Determine the [x, y] coordinate at the center of the cell enclosing the given text.  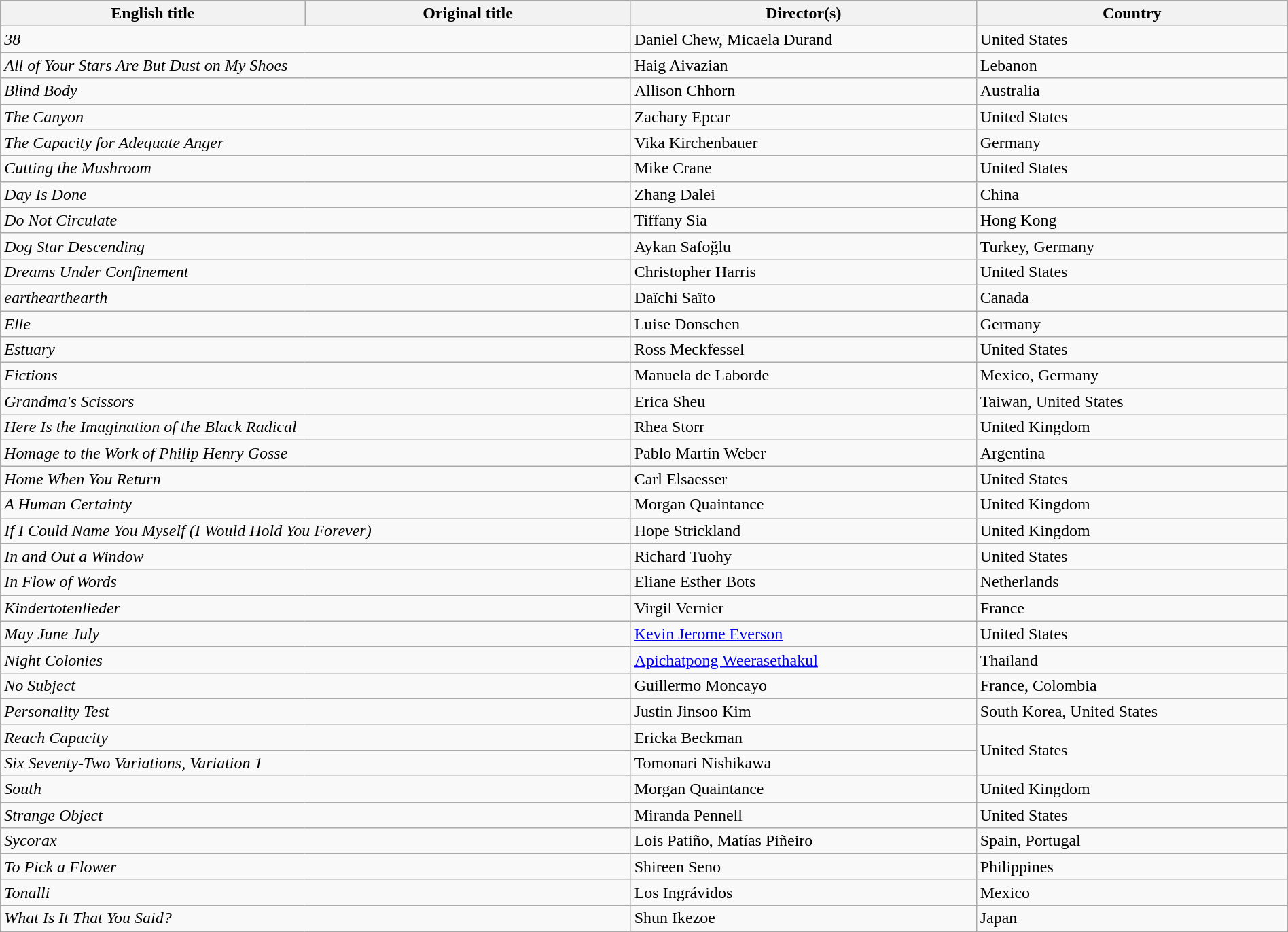
earthearthearth [315, 298]
Strange Object [315, 815]
May June July [315, 634]
Hope Strickland [803, 531]
France [1132, 608]
Six Seventy-Two Variations, Variation 1 [315, 764]
All of Your Stars Are But Dust on My Shoes [315, 65]
Tonalli [315, 893]
Aykan Safoğlu [803, 246]
Luise Donschen [803, 324]
Virgil Vernier [803, 608]
Lebanon [1132, 65]
Ericka Beckman [803, 737]
Mexico [1132, 893]
Haig Aivazian [803, 65]
Grandma's Scissors [315, 401]
Sycorax [315, 841]
Tiffany Sia [803, 220]
Mike Crane [803, 168]
Kevin Jerome Everson [803, 634]
Carl Elsaesser [803, 479]
The Canyon [315, 117]
Lois Patiño, Matías Piñeiro [803, 841]
Kindertotenlieder [315, 608]
Reach Capacity [315, 737]
38 [315, 39]
Blind Body [315, 91]
Elle [315, 324]
Hong Kong [1132, 220]
In and Out a Window [315, 556]
Shireen Seno [803, 867]
Richard Tuohy [803, 556]
Zachary Epcar [803, 117]
South Korea, United States [1132, 711]
Dog Star Descending [315, 246]
Personality Test [315, 711]
Homage to the Work of Philip Henry Gosse [315, 453]
Zhang Dalei [803, 194]
Fictions [315, 376]
South [315, 789]
Allison Chhorn [803, 91]
Netherlands [1132, 582]
Tomonari Nishikawa [803, 764]
Mexico, Germany [1132, 376]
To Pick a Flower [315, 867]
Taiwan, United States [1132, 401]
No Subject [315, 685]
Australia [1132, 91]
Thailand [1132, 660]
Shun Ikezoe [803, 918]
In Flow of Words [315, 582]
What Is It That You Said? [315, 918]
Do Not Circulate [315, 220]
Ross Meckfessel [803, 350]
Christopher Harris [803, 272]
Pablo Martín Weber [803, 453]
Turkey, Germany [1132, 246]
Los Ingrávidos [803, 893]
Cutting the Mushroom [315, 168]
Philippines [1132, 867]
Dreams Under Confinement [315, 272]
Night Colonies [315, 660]
Guillermo Moncayo [803, 685]
If I Could Name You Myself (I Would Hold You Forever) [315, 531]
The Capacity for Adequate Anger [315, 143]
Canada [1132, 298]
Spain, Portugal [1132, 841]
Estuary [315, 350]
Daniel Chew, Micaela Durand [803, 39]
China [1132, 194]
Justin Jinsoo Kim [803, 711]
Here Is the Imagination of the Black Radical [315, 427]
Vika Kirchenbauer [803, 143]
Rhea Storr [803, 427]
Apichatpong Weerasethakul [803, 660]
Home When You Return [315, 479]
Original title [467, 14]
English title [153, 14]
Japan [1132, 918]
Day Is Done [315, 194]
France, Colombia [1132, 685]
Country [1132, 14]
Argentina [1132, 453]
Daïchi Saïto [803, 298]
A Human Certainty [315, 505]
Director(s) [803, 14]
Manuela de Laborde [803, 376]
Miranda Pennell [803, 815]
Erica Sheu [803, 401]
Eliane Esther Bots [803, 582]
